Search for the cell housing the specified text and yield its [X, Y] center coordinate. 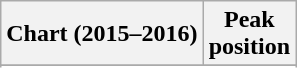
Chart (2015–2016) [102, 34]
Peakposition [249, 34]
